Pinpoint the cell where the given text exists, returning its [X, Y] midpoint coordinate. 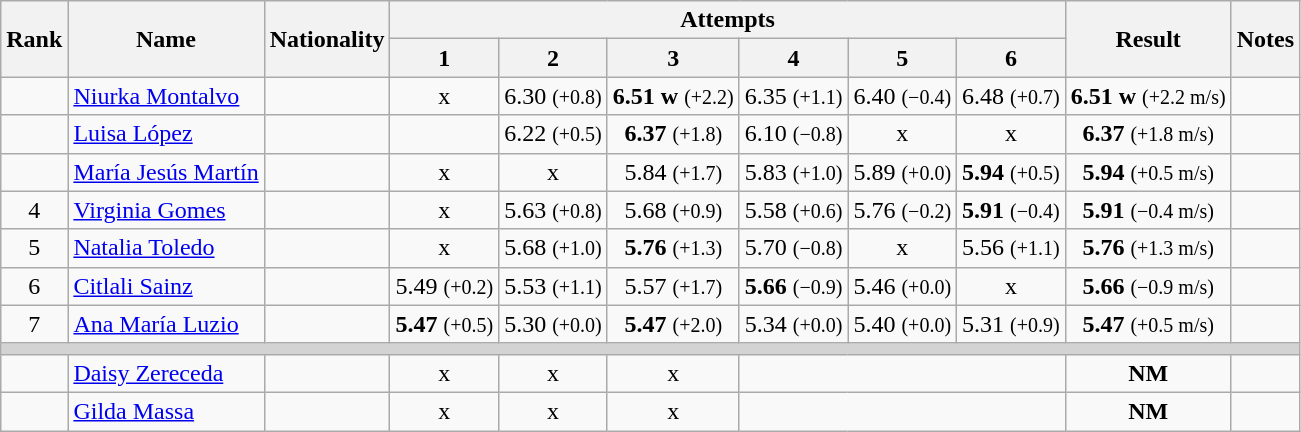
María Jesús Martín [166, 172]
5.70 (−0.8) [794, 248]
Virginia Gomes [166, 210]
6.48 (+0.7) [1012, 96]
5.94 (+0.5 m/s) [1148, 172]
5.91 (−0.4) [1012, 210]
Notes [1265, 39]
5.91 (−0.4 m/s) [1148, 210]
Result [1148, 39]
Attempts [728, 20]
Gilda Massa [166, 411]
5.68 (+0.9) [673, 210]
5.47 (+0.5) [444, 324]
5.47 (+2.0) [673, 324]
Natalia Toledo [166, 248]
5.46 (+0.0) [902, 286]
7 [34, 324]
5.49 (+0.2) [444, 286]
5.94 (+0.5) [1012, 172]
Citlali Sainz [166, 286]
6.37 (+1.8 m/s) [1148, 134]
Luisa López [166, 134]
5.31 (+0.9) [1012, 324]
6.22 (+0.5) [554, 134]
5.40 (+0.0) [902, 324]
5.30 (+0.0) [554, 324]
6.40 (−0.4) [902, 96]
6.30 (+0.8) [554, 96]
1 [444, 58]
Nationality [327, 39]
5.34 (+0.0) [794, 324]
6.51 w (+2.2 m/s) [1148, 96]
5.57 (+1.7) [673, 286]
5.53 (+1.1) [554, 286]
6.51 w (+2.2) [673, 96]
6.37 (+1.8) [673, 134]
5.66 (−0.9 m/s) [1148, 286]
6.35 (+1.1) [794, 96]
5.84 (+1.7) [673, 172]
5.56 (+1.1) [1012, 248]
Rank [34, 39]
Daisy Zereceda [166, 373]
Ana María Luzio [166, 324]
5.76 (+1.3) [673, 248]
2 [554, 58]
5.76 (−0.2) [902, 210]
3 [673, 58]
5.68 (+1.0) [554, 248]
Niurka Montalvo [166, 96]
Name [166, 39]
5.83 (+1.0) [794, 172]
5.76 (+1.3 m/s) [1148, 248]
5.47 (+0.5 m/s) [1148, 324]
5.66 (−0.9) [794, 286]
6.10 (−0.8) [794, 134]
5.89 (+0.0) [902, 172]
5.58 (+0.6) [794, 210]
5.63 (+0.8) [554, 210]
